Output the [x, y] coordinate of the center of the cell containing the given text.  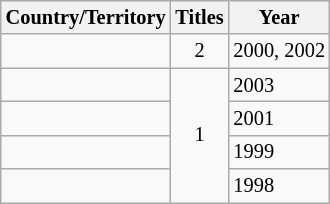
1998 [278, 186]
2000, 2002 [278, 51]
Year [278, 17]
2003 [278, 85]
Titles [199, 17]
1999 [278, 152]
2 [199, 51]
2001 [278, 118]
1 [199, 136]
Country/Territory [86, 17]
